Identify which cell holds the provided text, then report its [x, y] central coordinate. 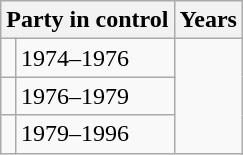
Party in control [88, 20]
1976–1979 [94, 96]
1979–1996 [94, 134]
Years [208, 20]
1974–1976 [94, 58]
